Provide the (X, Y) coordinate of the cell's center where the given text is located.  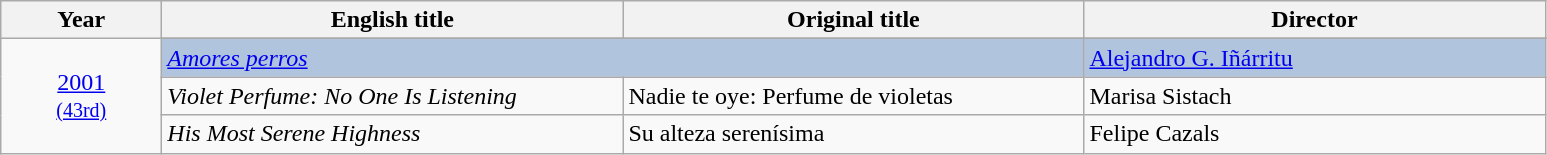
2001(43rd) (82, 96)
Felipe Cazals (1314, 134)
Violet Perfume: No One Is Listening (392, 96)
Year (82, 20)
Amores perros (623, 58)
His Most Serene Highness (392, 134)
Marisa Sistach (1314, 96)
English title (392, 20)
Original title (854, 20)
Nadie te oye: Perfume de violetas (854, 96)
Su alteza serenísima (854, 134)
Alejandro G. Iñárritu (1314, 58)
Director (1314, 20)
